Return the (x, y) coordinate for the center point of the cell that contains the specified text.  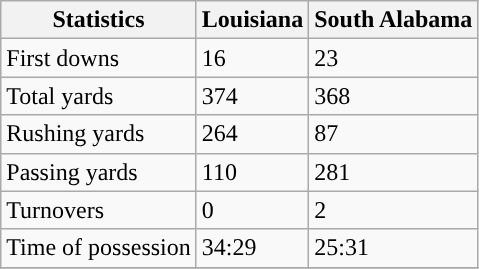
First downs (99, 58)
2 (394, 210)
Total yards (99, 96)
Time of possession (99, 248)
0 (252, 210)
Passing yards (99, 172)
Statistics (99, 20)
374 (252, 96)
Louisiana (252, 20)
16 (252, 58)
87 (394, 134)
110 (252, 172)
34:29 (252, 248)
23 (394, 58)
Turnovers (99, 210)
Rushing yards (99, 134)
281 (394, 172)
25:31 (394, 248)
South Alabama (394, 20)
368 (394, 96)
264 (252, 134)
